Identify which cell holds the provided text, then report its (x, y) central coordinate. 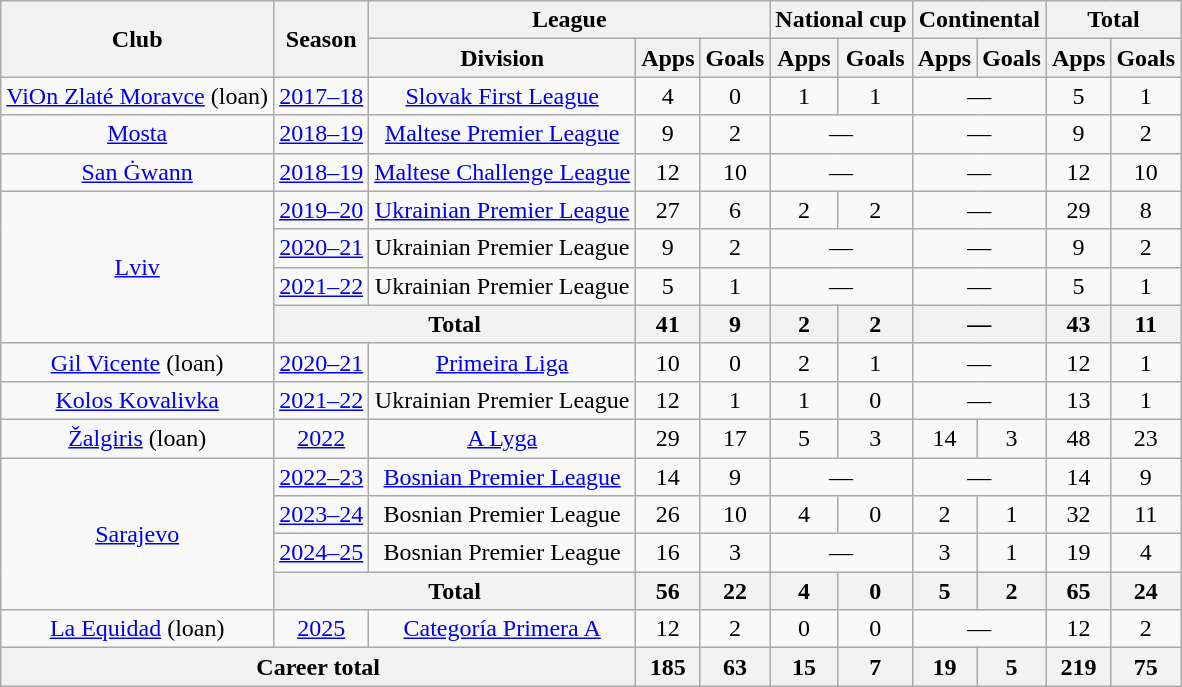
Lviv (138, 267)
2022–23 (322, 477)
65 (1078, 591)
22 (735, 591)
16 (668, 553)
League (570, 20)
2025 (322, 629)
8 (1146, 210)
2019–20 (322, 210)
24 (1146, 591)
Continental (979, 20)
17 (735, 438)
Sarajevo (138, 534)
Maltese Challenge League (502, 172)
6 (735, 210)
185 (668, 667)
Career total (318, 667)
ViOn Zlaté Moravce (loan) (138, 96)
63 (735, 667)
26 (668, 515)
Season (322, 39)
2024–25 (322, 553)
Division (502, 58)
Slovak First League (502, 96)
56 (668, 591)
219 (1078, 667)
Žalgiris (loan) (138, 438)
32 (1078, 515)
15 (804, 667)
2017–18 (322, 96)
2023–24 (322, 515)
27 (668, 210)
Maltese Premier League (502, 134)
A Lyga (502, 438)
Gil Vicente (loan) (138, 362)
41 (668, 324)
43 (1078, 324)
Categoría Primera A (502, 629)
75 (1146, 667)
Club (138, 39)
23 (1146, 438)
13 (1078, 400)
7 (875, 667)
Primeira Liga (502, 362)
La Equidad (loan) (138, 629)
48 (1078, 438)
2022 (322, 438)
National cup (841, 20)
Kolos Kovalivka (138, 400)
Mosta (138, 134)
San Ġwann (138, 172)
